Provide the (X, Y) coordinate of the cell's center where the given text is located.  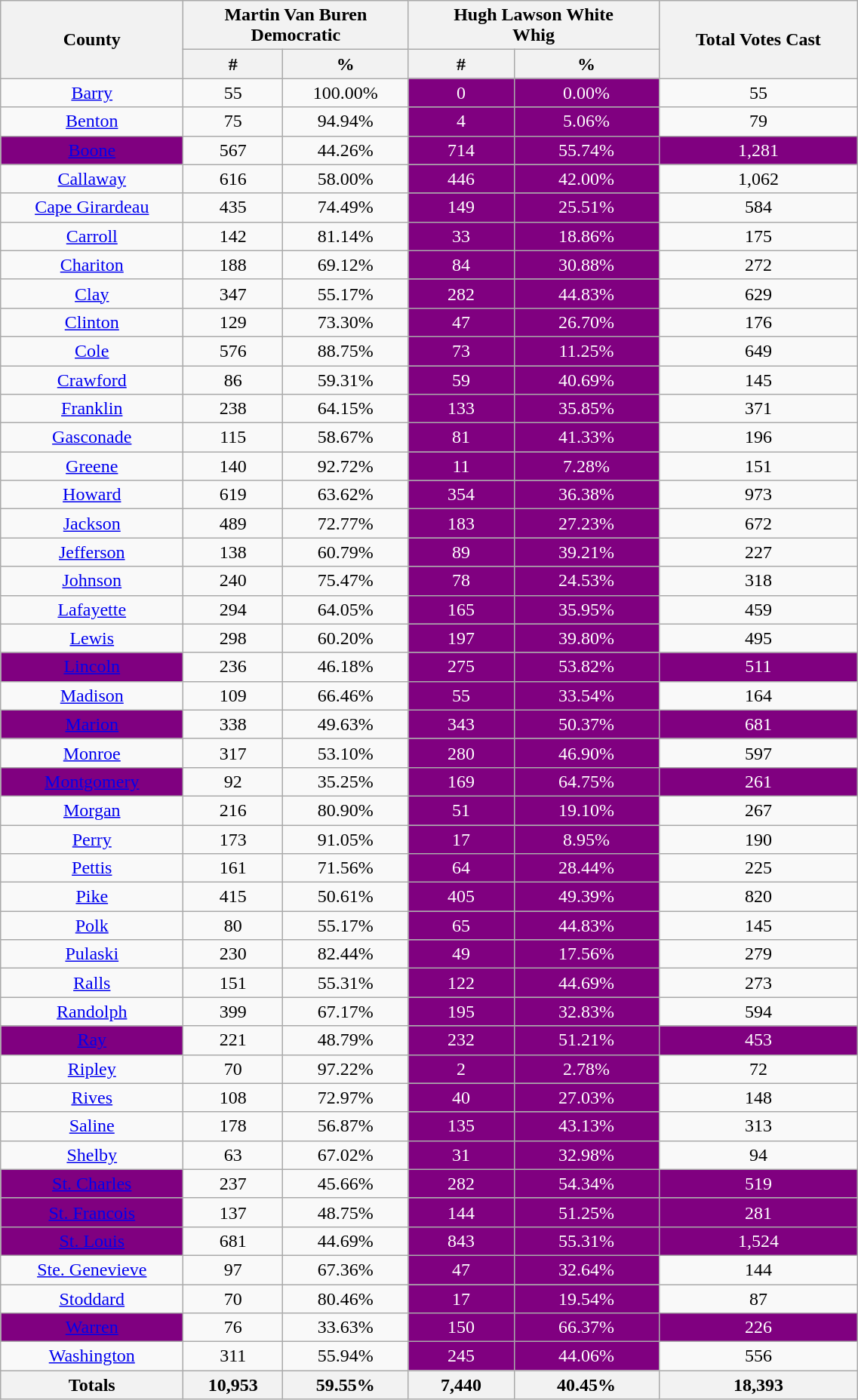
150 (461, 1328)
594 (758, 1012)
115 (233, 437)
St. Charles (92, 1184)
Franklin (92, 409)
46.90% (586, 753)
30.88% (586, 265)
40.45% (586, 1385)
35.25% (346, 781)
St. Louis (92, 1241)
Ralls (92, 983)
81 (461, 437)
267 (758, 810)
135 (461, 1126)
273 (758, 983)
69.12% (346, 265)
19.54% (586, 1298)
82.44% (346, 954)
53.82% (586, 667)
446 (461, 179)
51.21% (586, 1040)
Chariton (92, 265)
43.13% (586, 1126)
Ste. Genevieve (92, 1270)
Saline (92, 1126)
53.10% (346, 753)
196 (758, 437)
142 (233, 236)
64.05% (346, 609)
226 (758, 1328)
164 (758, 695)
122 (461, 983)
72 (758, 1069)
519 (758, 1184)
27.03% (586, 1098)
0.00% (586, 93)
25.51% (586, 207)
19.10% (586, 810)
10,953 (233, 1385)
Lincoln (92, 667)
7,440 (461, 1385)
230 (233, 954)
89 (461, 552)
St. Francois (92, 1212)
40 (461, 1098)
240 (233, 581)
5.06% (586, 121)
459 (758, 609)
Monroe (92, 753)
49.39% (586, 897)
80.46% (346, 1298)
48.75% (346, 1212)
80 (233, 926)
216 (233, 810)
75 (233, 121)
84 (461, 265)
54.34% (586, 1184)
629 (758, 293)
973 (758, 495)
Carroll (92, 236)
55.94% (346, 1356)
Washington (92, 1356)
399 (233, 1012)
Marion (92, 724)
33.54% (586, 695)
138 (233, 552)
56.87% (346, 1126)
79 (758, 121)
17.56% (586, 954)
Montgomery (92, 781)
237 (233, 1184)
149 (461, 207)
49 (461, 954)
45.66% (346, 1184)
347 (233, 293)
67.02% (346, 1155)
2.78% (586, 1069)
39.21% (586, 552)
Total Votes Cast (758, 39)
435 (233, 207)
0 (461, 93)
261 (758, 781)
46.18% (346, 667)
137 (233, 1212)
Stoddard (92, 1298)
67.36% (346, 1270)
94.94% (346, 121)
27.23% (586, 523)
Ray (92, 1040)
343 (461, 724)
232 (461, 1040)
1,524 (758, 1241)
108 (233, 1098)
88.75% (346, 351)
64.75% (586, 781)
Johnson (92, 581)
Ripley (92, 1069)
76 (233, 1328)
183 (461, 523)
26.70% (586, 322)
80.90% (346, 810)
18.86% (586, 236)
35.95% (586, 609)
59.31% (346, 379)
279 (758, 954)
318 (758, 581)
33.63% (346, 1328)
190 (758, 840)
Jefferson (92, 552)
86 (233, 379)
18,393 (758, 1385)
495 (758, 638)
63.62% (346, 495)
Cole (92, 351)
Howard (92, 495)
92.72% (346, 466)
87 (758, 1298)
227 (758, 552)
32.83% (586, 1012)
272 (758, 265)
Totals (92, 1385)
51 (461, 810)
97.22% (346, 1069)
Jackson (92, 523)
225 (758, 868)
Martin Van BurenDemocratic (296, 26)
50.37% (586, 724)
63 (233, 1155)
Randolph (92, 1012)
109 (233, 695)
28.44% (586, 868)
Lewis (92, 638)
81.14% (346, 236)
Boone (92, 150)
714 (461, 150)
24.53% (586, 581)
584 (758, 207)
97 (233, 1270)
78 (461, 581)
40.69% (586, 379)
597 (758, 753)
Gasconade (92, 437)
338 (233, 724)
Perry (92, 840)
31 (461, 1155)
221 (233, 1040)
188 (233, 265)
616 (233, 179)
317 (233, 753)
175 (758, 236)
33 (461, 236)
161 (233, 868)
73 (461, 351)
71.56% (346, 868)
Benton (92, 121)
567 (233, 150)
176 (758, 322)
7.28% (586, 466)
Polk (92, 926)
Pulaski (92, 954)
129 (233, 322)
169 (461, 781)
64 (461, 868)
281 (758, 1212)
55.74% (586, 150)
173 (233, 840)
60.79% (346, 552)
100.00% (346, 93)
1,281 (758, 150)
298 (233, 638)
67.17% (346, 1012)
58.00% (346, 179)
672 (758, 523)
165 (461, 609)
Clinton (92, 322)
Callaway (92, 179)
Pettis (92, 868)
576 (233, 351)
Rives (92, 1098)
Barry (92, 93)
Pike (92, 897)
Lafayette (92, 609)
354 (461, 495)
8.95% (586, 840)
60.20% (346, 638)
66.46% (346, 695)
49.63% (346, 724)
Crawford (92, 379)
92 (233, 781)
195 (461, 1012)
74.49% (346, 207)
245 (461, 1356)
Morgan (92, 810)
1,062 (758, 179)
313 (758, 1126)
64.15% (346, 409)
66.37% (586, 1328)
Shelby (92, 1155)
619 (233, 495)
11 (461, 466)
32.64% (586, 1270)
94 (758, 1155)
649 (758, 351)
Warren (92, 1328)
44.06% (586, 1356)
58.67% (346, 437)
453 (758, 1040)
36.38% (586, 495)
32.98% (586, 1155)
Clay (92, 293)
44.26% (346, 150)
51.25% (586, 1212)
65 (461, 926)
556 (758, 1356)
148 (758, 1098)
489 (233, 523)
91.05% (346, 840)
140 (233, 466)
133 (461, 409)
405 (461, 897)
59 (461, 379)
843 (461, 1241)
42.00% (586, 179)
415 (233, 897)
Hugh Lawson WhiteWhig (534, 26)
371 (758, 409)
4 (461, 121)
275 (461, 667)
280 (461, 753)
236 (233, 667)
2 (461, 1069)
72.77% (346, 523)
Cape Girardeau (92, 207)
72.97% (346, 1098)
238 (233, 409)
294 (233, 609)
511 (758, 667)
59.55% (346, 1385)
Greene (92, 466)
County (92, 39)
73.30% (346, 322)
39.80% (586, 638)
35.85% (586, 409)
197 (461, 638)
11.25% (586, 351)
Madison (92, 695)
178 (233, 1126)
41.33% (586, 437)
50.61% (346, 897)
75.47% (346, 581)
311 (233, 1356)
48.79% (346, 1040)
820 (758, 897)
